For the text-containing cell, return its midpoint in (x, y) coordinate format. 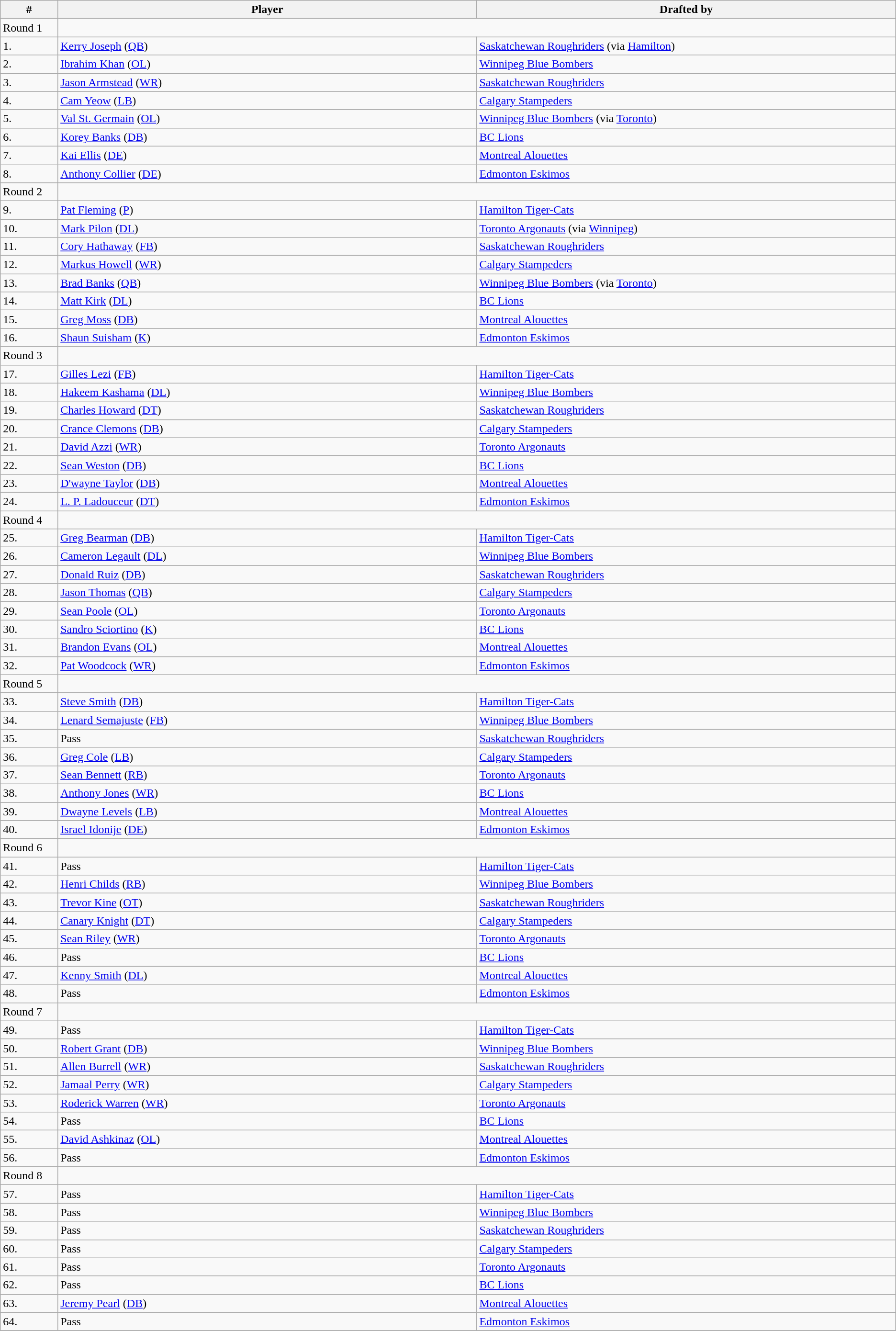
Round 4 (29, 519)
Lenard Semajuste (FB) (267, 720)
16. (29, 338)
24. (29, 501)
48. (29, 993)
42. (29, 884)
14. (29, 301)
25. (29, 538)
52. (29, 1084)
Round 5 (29, 684)
18. (29, 392)
L. P. Ladouceur (DT) (267, 501)
Greg Bearman (DB) (267, 538)
12. (29, 265)
2. (29, 64)
23. (29, 483)
37. (29, 775)
55. (29, 1139)
Roderick Warren (WR) (267, 1103)
Round 1 (29, 28)
Kai Ellis (DE) (267, 155)
Round 2 (29, 192)
49. (29, 1030)
58. (29, 1212)
5. (29, 119)
Pat Woodcock (WR) (267, 665)
Round 6 (29, 848)
57. (29, 1194)
Jason Armstead (WR) (267, 82)
Mark Pilon (DL) (267, 228)
Dwayne Levels (LB) (267, 812)
Crance Clemons (DB) (267, 429)
Sean Weston (DB) (267, 465)
Korey Banks (DB) (267, 137)
22. (29, 465)
33. (29, 702)
54. (29, 1121)
32. (29, 665)
4. (29, 101)
44. (29, 921)
Greg Cole (LB) (267, 756)
15. (29, 319)
56. (29, 1158)
8. (29, 173)
Anthony Collier (DE) (267, 173)
Canary Knight (DT) (267, 921)
53. (29, 1103)
30. (29, 629)
Hakeem Kashama (DL) (267, 392)
Brad Banks (QB) (267, 283)
Brandon Evans (OL) (267, 647)
Israel Idonije (DE) (267, 830)
Steve Smith (DB) (267, 702)
Henri Childs (RB) (267, 884)
Toronto Argonauts (via Winnipeg) (686, 228)
Donald Ruiz (DB) (267, 575)
47. (29, 975)
40. (29, 830)
Robert Grant (DB) (267, 1048)
61. (29, 1267)
34. (29, 720)
26. (29, 556)
1. (29, 46)
63. (29, 1303)
20. (29, 429)
60. (29, 1249)
Matt Kirk (DL) (267, 301)
35. (29, 738)
Drafted by (686, 10)
David Ashkinaz (OL) (267, 1139)
13. (29, 283)
Player (267, 10)
38. (29, 793)
41. (29, 866)
3. (29, 82)
Allen Burrell (WR) (267, 1066)
28. (29, 593)
21. (29, 447)
62. (29, 1285)
Round 3 (29, 356)
29. (29, 611)
Round 8 (29, 1176)
11. (29, 247)
45. (29, 939)
Saskatchewan Roughriders (via Hamilton) (686, 46)
Jeremy Pearl (DB) (267, 1303)
46. (29, 957)
Sean Poole (OL) (267, 611)
Kenny Smith (DL) (267, 975)
36. (29, 756)
Sean Bennett (RB) (267, 775)
59. (29, 1230)
9. (29, 210)
Cam Yeow (LB) (267, 101)
Cameron Legault (DL) (267, 556)
Jason Thomas (QB) (267, 593)
43. (29, 902)
Shaun Suisham (K) (267, 338)
51. (29, 1066)
31. (29, 647)
17. (29, 374)
Ibrahim Khan (OL) (267, 64)
50. (29, 1048)
# (29, 10)
Anthony Jones (WR) (267, 793)
Pat Fleming (P) (267, 210)
6. (29, 137)
Charles Howard (DT) (267, 410)
Sean Riley (WR) (267, 939)
Trevor Kine (OT) (267, 902)
64. (29, 1321)
19. (29, 410)
D'wayne Taylor (DB) (267, 483)
10. (29, 228)
Sandro Sciortino (K) (267, 629)
Greg Moss (DB) (267, 319)
Kerry Joseph (QB) (267, 46)
Val St. Germain (OL) (267, 119)
Jamaal Perry (WR) (267, 1084)
Cory Hathaway (FB) (267, 247)
7. (29, 155)
Markus Howell (WR) (267, 265)
39. (29, 812)
Gilles Lezi (FB) (267, 374)
Round 7 (29, 1012)
David Azzi (WR) (267, 447)
27. (29, 575)
